Pinpoint the cell where the given text exists, returning its (X, Y) midpoint coordinate. 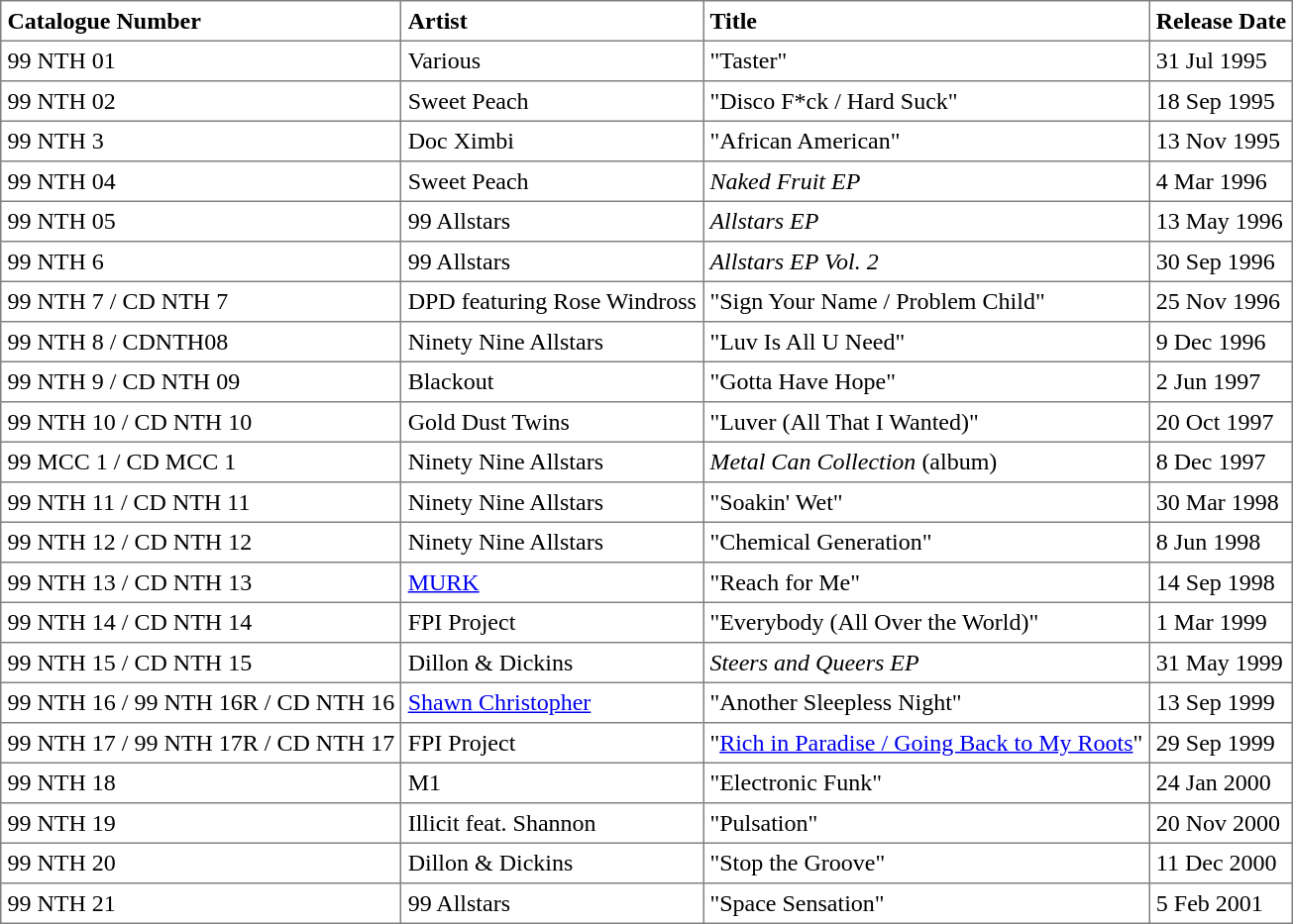
Gold Dust Twins (553, 422)
Shawn Christopher (553, 702)
"Soakin' Wet" (926, 502)
31 May 1999 (1221, 663)
11 Dec 2000 (1221, 863)
"Chemical Generation" (926, 542)
20 Nov 2000 (1221, 823)
99 NTH 04 (201, 181)
Title (926, 21)
20 Oct 1997 (1221, 422)
Allstars EP Vol. 2 (926, 261)
99 NTH 18 (201, 782)
"Sign Your Name / Problem Child" (926, 301)
DPD featuring Rose Windross (553, 301)
Release Date (1221, 21)
Various (553, 60)
99 NTH 11 / CD NTH 11 (201, 502)
31 Jul 1995 (1221, 60)
99 NTH 6 (201, 261)
Doc Ximbi (553, 141)
"Luv Is All U Need" (926, 342)
4 Mar 1996 (1221, 181)
13 Sep 1999 (1221, 702)
99 NTH 21 (201, 903)
99 NTH 02 (201, 101)
"African American" (926, 141)
Metal Can Collection (album) (926, 462)
1 Mar 1999 (1221, 622)
2 Jun 1997 (1221, 381)
18 Sep 1995 (1221, 101)
13 Nov 1995 (1221, 141)
"Pulsation" (926, 823)
99 NTH 20 (201, 863)
14 Sep 1998 (1221, 582)
"Space Sensation" (926, 903)
9 Dec 1996 (1221, 342)
"Another Sleepless Night" (926, 702)
99 NTH 17 / 99 NTH 17R / CD NTH 17 (201, 743)
"Taster" (926, 60)
Naked Fruit EP (926, 181)
99 NTH 16 / 99 NTH 16R / CD NTH 16 (201, 702)
Steers and Queers EP (926, 663)
99 NTH 19 (201, 823)
"Disco F*ck / Hard Suck" (926, 101)
30 Sep 1996 (1221, 261)
"Stop the Groove" (926, 863)
Allstars EP (926, 221)
99 NTH 15 / CD NTH 15 (201, 663)
8 Dec 1997 (1221, 462)
99 MCC 1 / CD MCC 1 (201, 462)
25 Nov 1996 (1221, 301)
29 Sep 1999 (1221, 743)
99 NTH 12 / CD NTH 12 (201, 542)
99 NTH 01 (201, 60)
99 NTH 13 / CD NTH 13 (201, 582)
Illicit feat. Shannon (553, 823)
MURK (553, 582)
99 NTH 10 / CD NTH 10 (201, 422)
Catalogue Number (201, 21)
M1 (553, 782)
"Reach for Me" (926, 582)
"Gotta Have Hope" (926, 381)
99 NTH 7 / CD NTH 7 (201, 301)
5 Feb 2001 (1221, 903)
24 Jan 2000 (1221, 782)
99 NTH 05 (201, 221)
99 NTH 9 / CD NTH 09 (201, 381)
Blackout (553, 381)
"Electronic Funk" (926, 782)
99 NTH 3 (201, 141)
Artist (553, 21)
13 May 1996 (1221, 221)
30 Mar 1998 (1221, 502)
"Rich in Paradise / Going Back to My Roots" (926, 743)
"Luver (All That I Wanted)" (926, 422)
99 NTH 8 / CDNTH08 (201, 342)
8 Jun 1998 (1221, 542)
"Everybody (All Over the World)" (926, 622)
99 NTH 14 / CD NTH 14 (201, 622)
